Return [X, Y] of the center of cell containing provided text 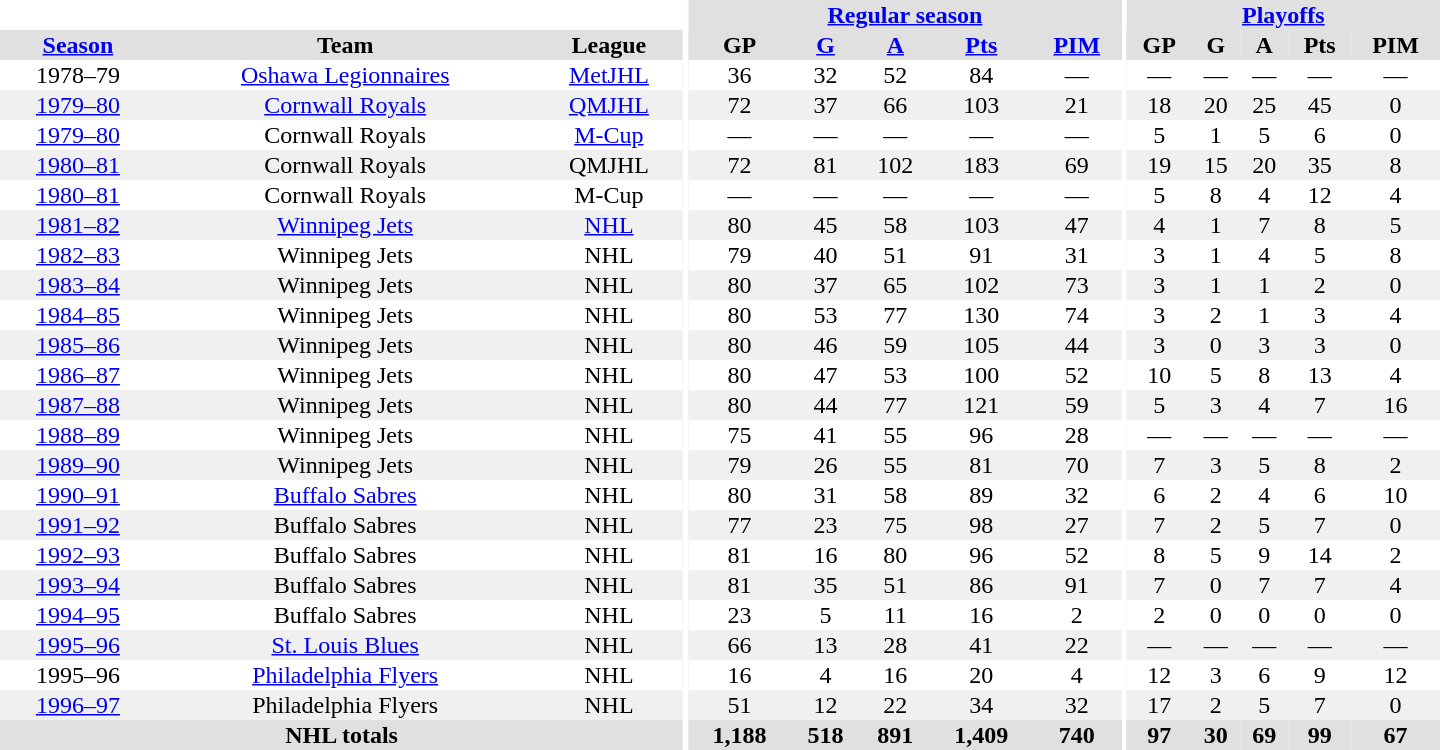
15 [1216, 165]
17 [1160, 705]
1988–89 [78, 435]
1985–86 [78, 345]
21 [1076, 105]
1,188 [740, 735]
183 [981, 165]
99 [1320, 735]
100 [981, 375]
19 [1160, 165]
1993–94 [78, 585]
1992–93 [78, 555]
26 [826, 465]
86 [981, 585]
105 [981, 345]
18 [1160, 105]
Team [346, 45]
Playoffs [1284, 15]
NHL totals [342, 735]
1,409 [981, 735]
121 [981, 405]
11 [895, 615]
34 [981, 705]
30 [1216, 735]
97 [1160, 735]
1990–91 [78, 495]
891 [895, 735]
MetJHL [610, 75]
Regular season [906, 15]
130 [981, 315]
Oshawa Legionnaires [346, 75]
518 [826, 735]
27 [1076, 525]
40 [826, 255]
67 [1396, 735]
98 [981, 525]
74 [1076, 315]
73 [1076, 285]
Season [78, 45]
St. Louis Blues [346, 645]
1983–84 [78, 285]
46 [826, 345]
70 [1076, 465]
25 [1264, 105]
1987–88 [78, 405]
1981–82 [78, 225]
1986–87 [78, 375]
740 [1076, 735]
1996–97 [78, 705]
89 [981, 495]
14 [1320, 555]
1994–95 [78, 615]
84 [981, 75]
League [610, 45]
65 [895, 285]
36 [740, 75]
1991–92 [78, 525]
1978–79 [78, 75]
1984–85 [78, 315]
1989–90 [78, 465]
1982–83 [78, 255]
